Pinpoint the cell where the given text exists, returning its (X, Y) midpoint coordinate. 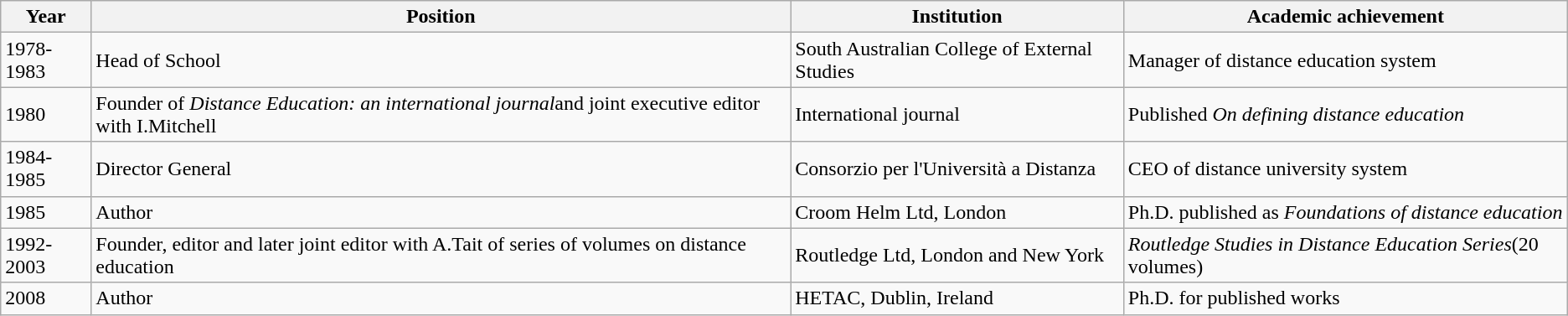
Institution (957, 17)
1978-1983 (46, 60)
Position (441, 17)
Consorzio per l'Università a Distanza (957, 169)
1992-2003 (46, 255)
1985 (46, 212)
Head of School (441, 60)
International journal (957, 114)
South Australian College of External Studies (957, 60)
1980 (46, 114)
2008 (46, 298)
Ph.D. for published works (1345, 298)
CEO of distance university system (1345, 169)
Published On defining distance education (1345, 114)
Routledge Studies in Distance Education Series(20 volumes) (1345, 255)
Year (46, 17)
Manager of distance education system (1345, 60)
Academic achievement (1345, 17)
Routledge Ltd, London and New York (957, 255)
HETAC, Dublin, Ireland (957, 298)
Ph.D. published as Foundations of distance education (1345, 212)
Director General (441, 169)
Croom Helm Ltd, London (957, 212)
1984-1985 (46, 169)
Founder of Distance Education: an international journaland joint executive editor with I.Mitchell (441, 114)
Founder, editor and later joint editor with A.Tait of series of volumes on distance education (441, 255)
